From the cell containing the given text, extract its center point as (X, Y) coordinate. 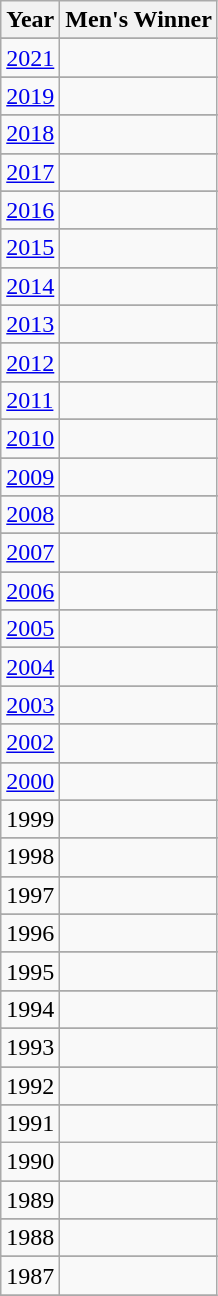
1989 (30, 1200)
2006 (30, 591)
2008 (30, 515)
2015 (30, 248)
2013 (30, 324)
2017 (30, 172)
1987 (30, 1276)
1990 (30, 1162)
2000 (30, 781)
1992 (30, 1085)
1988 (30, 1238)
Year (30, 20)
2021 (30, 58)
1994 (30, 1009)
2002 (30, 743)
2012 (30, 362)
1995 (30, 971)
1996 (30, 933)
2014 (30, 286)
2011 (30, 400)
1997 (30, 895)
Men's Winner (139, 20)
1999 (30, 819)
2010 (30, 438)
2004 (30, 667)
2009 (30, 477)
2007 (30, 553)
2016 (30, 210)
2019 (30, 96)
1998 (30, 857)
1993 (30, 1047)
2005 (30, 629)
1991 (30, 1124)
2003 (30, 705)
2018 (30, 134)
